Pinpoint the cell where the given text exists, returning its (x, y) midpoint coordinate. 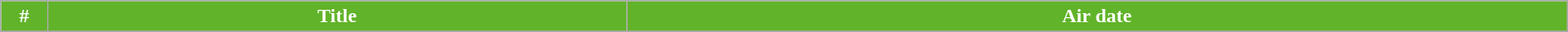
Title (337, 16)
Air date (1097, 16)
# (25, 16)
